Determine the (X, Y) coordinate at the center of the cell enclosing the given text.  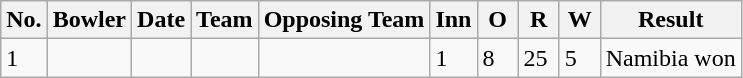
Result (670, 20)
Date (162, 20)
Namibia won (670, 58)
Inn (454, 20)
No. (24, 20)
25 (538, 58)
R (538, 20)
5 (580, 58)
W (580, 20)
Team (225, 20)
8 (498, 58)
Opposing Team (344, 20)
Bowler (89, 20)
O (498, 20)
